Return the (x, y) coordinate for the center point of the cell that contains the specified text.  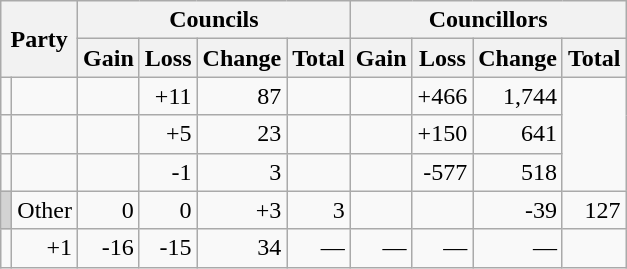
641 (518, 134)
+1 (45, 248)
+150 (442, 134)
Party (40, 39)
-15 (168, 248)
+5 (168, 134)
-39 (518, 210)
Councillors (488, 20)
+466 (442, 96)
+3 (242, 210)
-577 (442, 172)
1,744 (518, 96)
127 (594, 210)
-16 (109, 248)
518 (518, 172)
34 (242, 248)
+11 (168, 96)
Councils (214, 20)
23 (242, 134)
-1 (168, 172)
87 (242, 96)
Other (45, 210)
